Find where the given text appears and provide that cell's center as (x, y) coordinate. 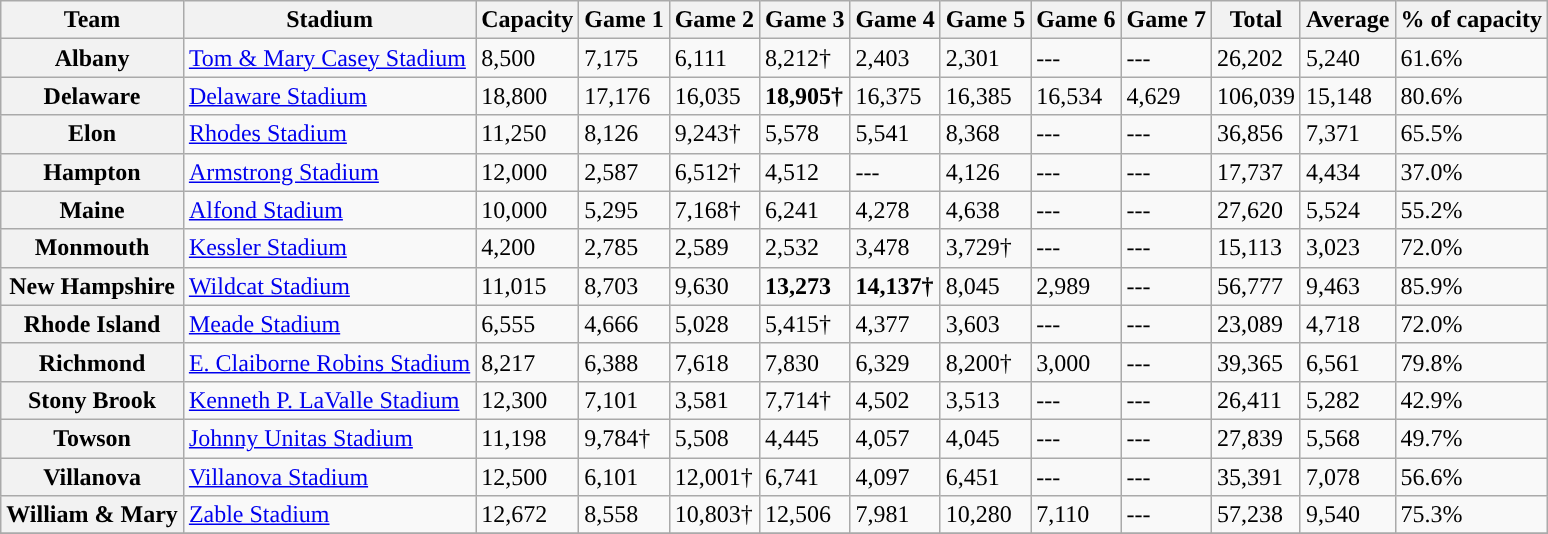
12,300 (528, 400)
16,534 (1076, 96)
Elon (92, 134)
2,403 (895, 58)
5,524 (1348, 210)
27,620 (1256, 210)
9,630 (714, 286)
Maine (92, 210)
15,148 (1348, 96)
4,445 (805, 438)
4,718 (1348, 324)
8,200† (985, 362)
3,023 (1348, 248)
11,015 (528, 286)
7,618 (714, 362)
12,000 (528, 172)
5,240 (1348, 58)
2,589 (714, 248)
15,113 (1256, 248)
6,741 (805, 477)
Delaware (92, 96)
6,101 (624, 477)
Game 5 (985, 20)
Total (1256, 20)
65.5% (1471, 134)
7,078 (1348, 477)
16,035 (714, 96)
Hampton (92, 172)
Game 4 (895, 20)
4,377 (895, 324)
8,212† (805, 58)
18,800 (528, 96)
4,057 (895, 438)
3,729† (985, 248)
2,301 (985, 58)
7,175 (624, 58)
3,000 (1076, 362)
49.7% (1471, 438)
5,568 (1348, 438)
17,176 (624, 96)
Wildcat Stadium (329, 286)
75.3% (1471, 515)
16,375 (895, 96)
4,502 (895, 400)
Armstrong Stadium (329, 172)
56,777 (1256, 286)
2,532 (805, 248)
10,280 (985, 515)
4,434 (1348, 172)
4,200 (528, 248)
4,097 (895, 477)
5,578 (805, 134)
23,089 (1256, 324)
2,785 (624, 248)
11,250 (528, 134)
Albany (92, 58)
Rhodes Stadium (329, 134)
5,282 (1348, 400)
85.9% (1471, 286)
12,500 (528, 477)
2,989 (1076, 286)
6,512† (714, 172)
3,603 (985, 324)
7,714† (805, 400)
106,039 (1256, 96)
79.8% (1471, 362)
Villanova Stadium (329, 477)
9,540 (1348, 515)
Stony Brook (92, 400)
Rhode Island (92, 324)
5,415† (805, 324)
10,803† (714, 515)
80.6% (1471, 96)
27,839 (1256, 438)
Kenneth P. LaValle Stadium (329, 400)
6,555 (528, 324)
61.6% (1471, 58)
E. Claiborne Robins Stadium (329, 362)
Villanova (92, 477)
8,703 (624, 286)
% of capacity (1471, 20)
7,830 (805, 362)
5,295 (624, 210)
9,784† (624, 438)
9,463 (1348, 286)
8,368 (985, 134)
6,561 (1348, 362)
Delaware Stadium (329, 96)
Game 2 (714, 20)
10,000 (528, 210)
7,101 (624, 400)
6,451 (985, 477)
36,856 (1256, 134)
Johnny Unitas Stadium (329, 438)
26,411 (1256, 400)
Kessler Stadium (329, 248)
Game 7 (1166, 20)
8,558 (624, 515)
6,111 (714, 58)
7,168† (714, 210)
Meade Stadium (329, 324)
55.2% (1471, 210)
8,500 (528, 58)
13,273 (805, 286)
Towson (92, 438)
6,388 (624, 362)
3,513 (985, 400)
2,587 (624, 172)
37.0% (1471, 172)
7,371 (1348, 134)
Game 3 (805, 20)
16,385 (985, 96)
39,365 (1256, 362)
Tom & Mary Casey Stadium (329, 58)
Team (92, 20)
8,126 (624, 134)
12,672 (528, 515)
17,737 (1256, 172)
5,541 (895, 134)
5,028 (714, 324)
35,391 (1256, 477)
9,243† (714, 134)
Game 1 (624, 20)
4,045 (985, 438)
8,217 (528, 362)
Richmond (92, 362)
3,581 (714, 400)
Monmouth (92, 248)
4,278 (895, 210)
14,137† (895, 286)
4,638 (985, 210)
56.6% (1471, 477)
Alfond Stadium (329, 210)
6,241 (805, 210)
Average (1348, 20)
Zable Stadium (329, 515)
New Hampshire (92, 286)
7,981 (895, 515)
Game 6 (1076, 20)
12,506 (805, 515)
4,666 (624, 324)
18,905† (805, 96)
7,110 (1076, 515)
8,045 (985, 286)
6,329 (895, 362)
12,001† (714, 477)
3,478 (895, 248)
5,508 (714, 438)
William & Mary (92, 515)
4,512 (805, 172)
4,629 (1166, 96)
26,202 (1256, 58)
4,126 (985, 172)
Stadium (329, 20)
42.9% (1471, 400)
57,238 (1256, 515)
11,198 (528, 438)
Capacity (528, 20)
